Determine the [x, y] coordinate at the center of the cell enclosing the given text.  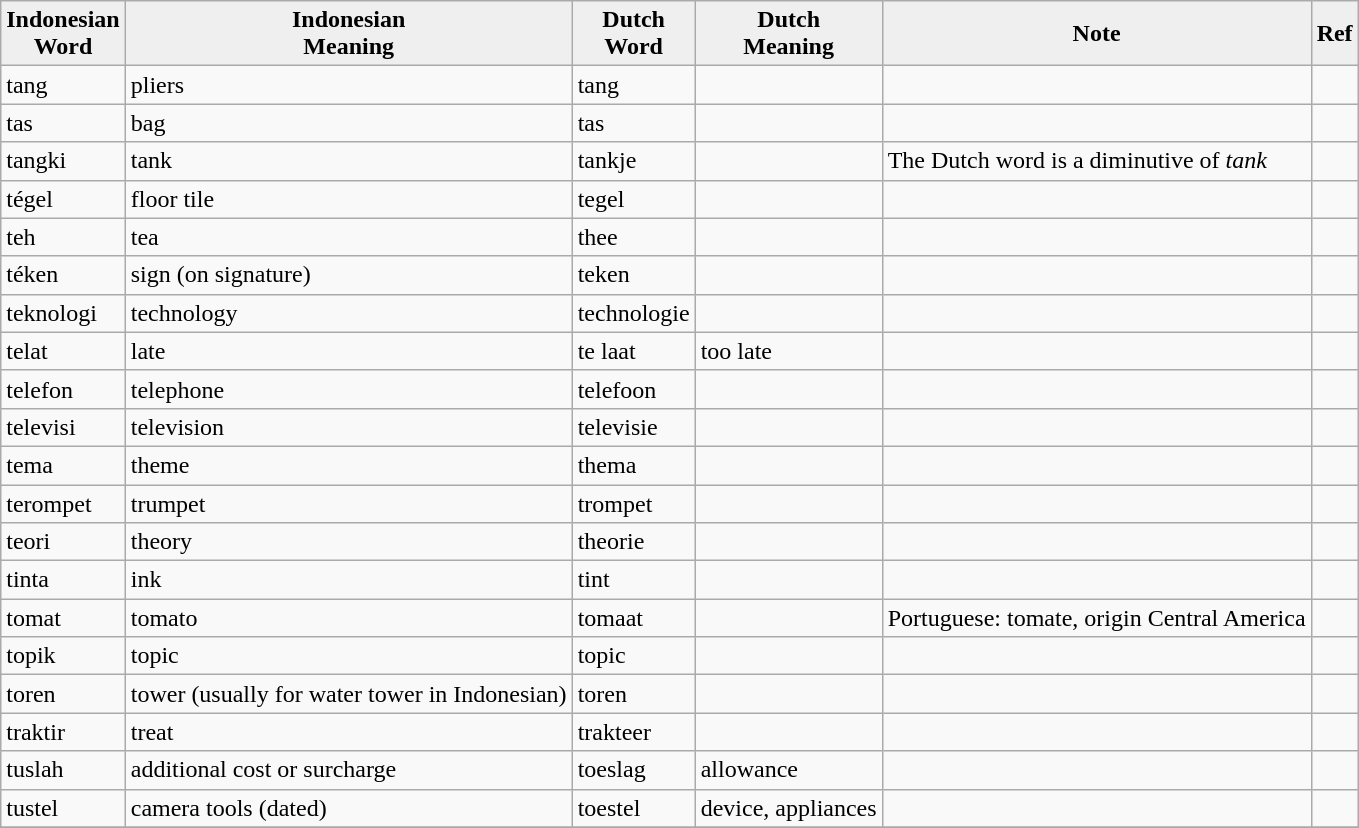
teknologi [63, 313]
traktir [63, 732]
treat [348, 732]
telefoon [634, 389]
teori [63, 542]
ink [348, 580]
topik [63, 656]
technologie [634, 313]
trompet [634, 503]
Note [1096, 34]
pliers [348, 85]
Dutch Meaning [788, 34]
televisie [634, 427]
tomaat [634, 618]
toestel [634, 808]
téken [63, 275]
tomat [63, 618]
teken [634, 275]
Indonesian Word [63, 34]
tea [348, 237]
late [348, 351]
camera tools (dated) [348, 808]
device, appliances [788, 808]
tema [63, 465]
telephone [348, 389]
too late [788, 351]
The Dutch word is a diminutive of tank [1096, 161]
technology [348, 313]
trumpet [348, 503]
bag [348, 123]
tint [634, 580]
additional cost or surcharge [348, 770]
tangki [63, 161]
tinta [63, 580]
tankje [634, 161]
tank [348, 161]
tomato [348, 618]
theorie [634, 542]
thema [634, 465]
Indonesian Meaning [348, 34]
allowance [788, 770]
theory [348, 542]
te laat [634, 351]
tustel [63, 808]
theme [348, 465]
tuslah [63, 770]
Portuguese: tomate, origin Central America [1096, 618]
tégel [63, 199]
Dutch Word [634, 34]
telefon [63, 389]
tegel [634, 199]
televisi [63, 427]
teh [63, 237]
television [348, 427]
sign (on signature) [348, 275]
floor tile [348, 199]
telat [63, 351]
toeslag [634, 770]
tower (usually for water tower in Indonesian) [348, 694]
thee [634, 237]
Ref [1334, 34]
trakteer [634, 732]
terompet [63, 503]
